Pinpoint the cell where the given text exists, returning its [x, y] midpoint coordinate. 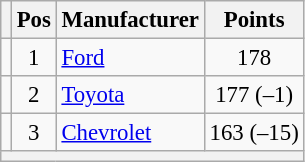
3 [34, 133]
Chevrolet [130, 133]
178 [254, 58]
2 [34, 95]
163 (–15) [254, 133]
Points [254, 20]
1 [34, 58]
177 (–1) [254, 95]
Toyota [130, 95]
Manufacturer [130, 20]
Ford [130, 58]
Pos [34, 20]
